Identify which cell holds the provided text, then report its (x, y) central coordinate. 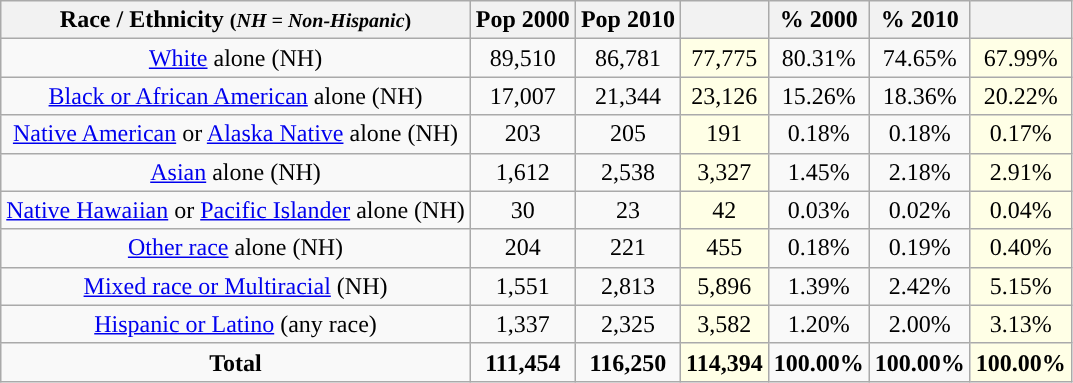
2.18% (920, 172)
Pop 2010 (628, 20)
1,551 (522, 286)
Race / Ethnicity (NH = Non-Hispanic) (236, 20)
15.26% (818, 96)
Pop 2000 (522, 20)
455 (724, 248)
74.65% (920, 58)
2,325 (628, 324)
2,538 (628, 172)
2,813 (628, 286)
89,510 (522, 58)
205 (628, 134)
1,337 (522, 324)
0.04% (1020, 210)
5,896 (724, 286)
White alone (NH) (236, 58)
204 (522, 248)
21,344 (628, 96)
Native American or Alaska Native alone (NH) (236, 134)
20.22% (1020, 96)
0.19% (920, 248)
23 (628, 210)
2.00% (920, 324)
114,394 (724, 362)
3,327 (724, 172)
1.39% (818, 286)
0.40% (1020, 248)
18.36% (920, 96)
2.91% (1020, 172)
80.31% (818, 58)
0.03% (818, 210)
5.15% (1020, 286)
% 2010 (920, 20)
42 (724, 210)
111,454 (522, 362)
221 (628, 248)
23,126 (724, 96)
Other race alone (NH) (236, 248)
116,250 (628, 362)
3.13% (1020, 324)
Native Hawaiian or Pacific Islander alone (NH) (236, 210)
191 (724, 134)
Mixed race or Multiracial (NH) (236, 286)
1,612 (522, 172)
67.99% (1020, 58)
Black or African American alone (NH) (236, 96)
30 (522, 210)
1.45% (818, 172)
0.17% (1020, 134)
86,781 (628, 58)
2.42% (920, 286)
203 (522, 134)
% 2000 (818, 20)
Total (236, 362)
Hispanic or Latino (any race) (236, 324)
0.02% (920, 210)
1.20% (818, 324)
17,007 (522, 96)
3,582 (724, 324)
Asian alone (NH) (236, 172)
77,775 (724, 58)
